Find where the given text appears and provide that cell's center as (x, y) coordinate. 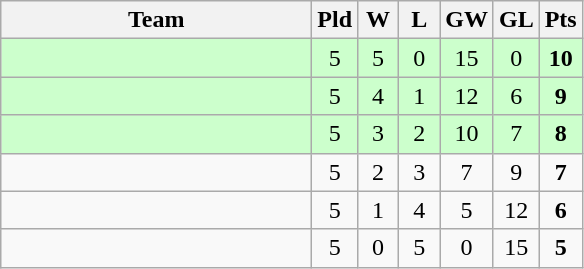
Pts (560, 20)
8 (560, 134)
Pld (335, 20)
GL (516, 20)
GW (467, 20)
W (378, 20)
Team (156, 20)
L (420, 20)
